Return (X, Y) of the center of cell containing provided text 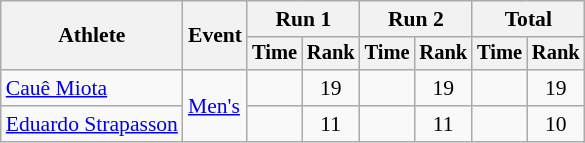
Event (215, 36)
10 (556, 124)
Athlete (92, 36)
Total (528, 19)
Cauê Miota (92, 88)
Men's (215, 106)
Run 1 (303, 19)
Run 2 (416, 19)
Eduardo Strapasson (92, 124)
